Return the (x, y) coordinate for the center point of the cell that contains the specified text.  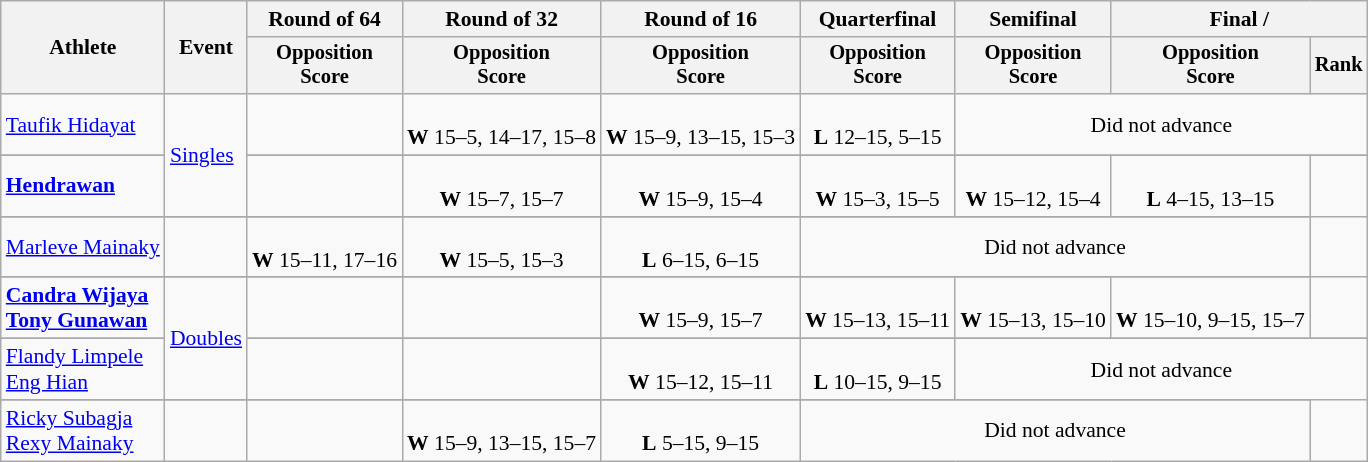
W 15–3, 15–5 (878, 186)
W 15–5, 14–17, 15–8 (502, 124)
W 15–12, 15–11 (700, 370)
W 15–13, 15–10 (1033, 308)
Doubles (206, 339)
Semifinal (1033, 19)
L 12–15, 5–15 (878, 124)
Round of 64 (324, 19)
Ricky Subagja Rexy Mainaky (83, 430)
Hendrawan (83, 186)
Final / (1240, 19)
W 15–10, 9–15, 15–7 (1210, 308)
W 15–12, 15–4 (1033, 186)
L 5–15, 9–15 (700, 430)
Flandy Limpele Eng Hian (83, 370)
L 6–15, 6–15 (700, 248)
W 15–5, 15–3 (502, 248)
Marleve Mainaky (83, 248)
W 15–9, 13–15, 15–7 (502, 430)
W 15–9, 15–4 (700, 186)
Taufik Hidayat (83, 124)
L 10–15, 9–15 (878, 370)
W 15–7, 15–7 (502, 186)
Quarterfinal (878, 19)
W 15–11, 17–16 (324, 248)
L 4–15, 13–15 (1210, 186)
Event (206, 48)
W 15–13, 15–11 (878, 308)
W 15–9, 15–7 (700, 308)
Round of 32 (502, 19)
Singles (206, 155)
Round of 16 (700, 19)
Candra Wijaya Tony Gunawan (83, 308)
Athlete (83, 48)
W 15–9, 13–15, 15–3 (700, 124)
Rank (1339, 66)
